Pinpoint the cell where the given text exists, returning its (X, Y) midpoint coordinate. 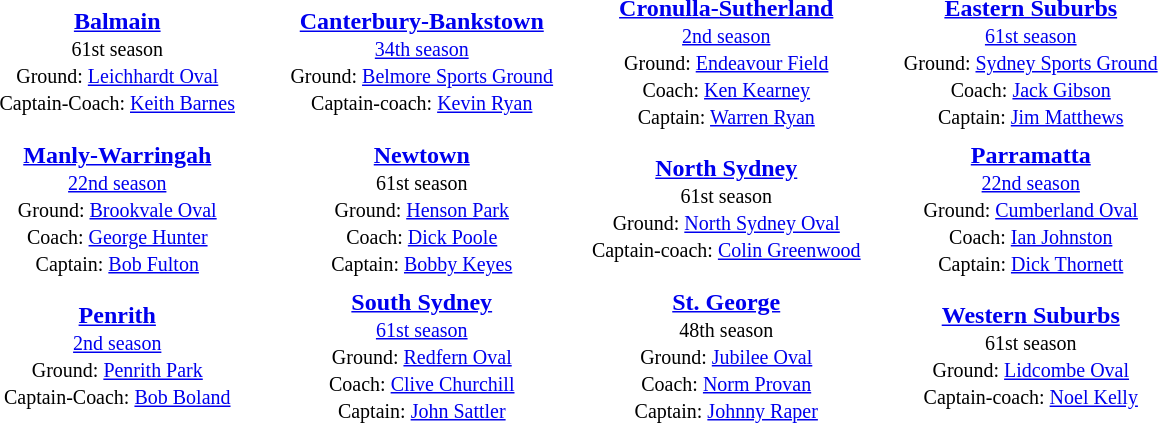
North Sydney61st seasonGround: North Sydney Oval Captain-coach: Colin Greenwood (727, 209)
Newtown61st seasonGround: Henson Park Coach: Dick PooleCaptain: Bobby Keyes (422, 209)
